Output the (X, Y) coordinate of the center of the cell containing the given text.  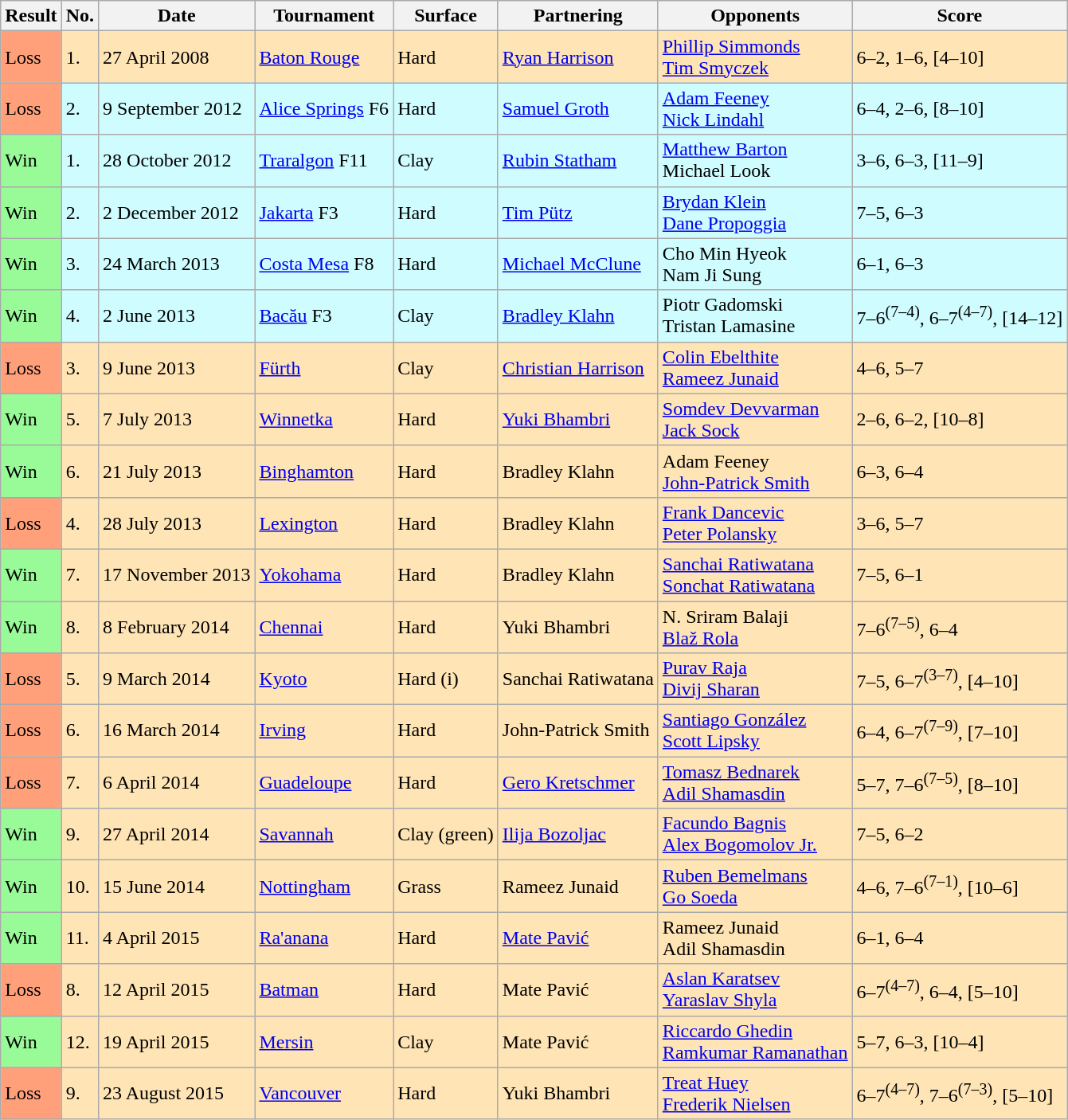
Guadeloupe (324, 782)
9 March 2014 (177, 679)
7–6(7–4), 6–7(4–7), [14–12] (960, 315)
Matthew Barton Michael Look (755, 161)
Samuel Groth (578, 108)
9 June 2013 (177, 368)
2 December 2012 (177, 212)
Traralgon F11 (324, 161)
Riccardo Ghedin Ramkumar Ramanathan (755, 1042)
Rameez Junaid (578, 886)
Tim Pütz (578, 212)
6–1, 6–4 (960, 938)
27 April 2014 (177, 835)
Piotr Gadomski Tristan Lamasine (755, 315)
6–7(4–7), 7–6(7–3), [5–10] (960, 1093)
Costa Mesa F8 (324, 264)
9 September 2012 (177, 108)
Brydan Klein Dane Propoggia (755, 212)
Surface (446, 16)
Colin Ebelthite Rameez Junaid (755, 368)
Jakarta F3 (324, 212)
Ruben Bemelmans Go Soeda (755, 886)
Phillip Simmonds Tim Smyczek (755, 57)
5–7, 6–3, [10–4] (960, 1042)
Christian Harrison (578, 368)
6–7(4–7), 6–4, [5–10] (960, 989)
28 October 2012 (177, 161)
Santiago González Scott Lipsky (755, 731)
Kyoto (324, 679)
4 April 2015 (177, 938)
Sanchai Ratiwatana Sonchat Ratiwatana (755, 575)
8 February 2014 (177, 626)
19 April 2015 (177, 1042)
Baton Rouge (324, 57)
7–5, 6–2 (960, 835)
Tournament (324, 16)
Batman (324, 989)
11. (80, 938)
Score (960, 16)
6 April 2014 (177, 782)
Nottingham (324, 886)
7 July 2013 (177, 419)
Adam Feeney Nick Lindahl (755, 108)
Lexington (324, 523)
Tomasz Bednarek Adil Shamasdin (755, 782)
7–5, 6–1 (960, 575)
5–7, 7–6(7–5), [8–10] (960, 782)
N. Sriram Balaji Blaž Rola (755, 626)
6–1, 6–3 (960, 264)
10. (80, 886)
Frank Dancevic Peter Polansky (755, 523)
24 March 2013 (177, 264)
Cho Min Hyeok Nam Ji Sung (755, 264)
Bacău F3 (324, 315)
12 April 2015 (177, 989)
Winnetka (324, 419)
Grass (446, 886)
4–6, 5–7 (960, 368)
Vancouver (324, 1093)
Clay (green) (446, 835)
Partnering (578, 16)
Mersin (324, 1042)
Ilija Bozoljac (578, 835)
7–5, 6–7(3–7), [4–10] (960, 679)
Aslan Karatsev Yaraslav Shyla (755, 989)
3–6, 5–7 (960, 523)
6–4, 6–7(7–9), [7–10] (960, 731)
Gero Kretschmer (578, 782)
No. (80, 16)
Ra'anana (324, 938)
6–3, 6–4 (960, 472)
15 June 2014 (177, 886)
16 March 2014 (177, 731)
6–4, 2–6, [8–10] (960, 108)
7–5, 6–3 (960, 212)
Binghamton (324, 472)
Somdev Devvarman Jack Sock (755, 419)
Sanchai Ratiwatana (578, 679)
Treat Huey Frederik Nielsen (755, 1093)
Date (177, 16)
21 July 2013 (177, 472)
17 November 2013 (177, 575)
Rameez Junaid Adil Shamasdin (755, 938)
Irving (324, 731)
23 August 2015 (177, 1093)
Yokohama (324, 575)
Savannah (324, 835)
Result (31, 16)
Opponents (755, 16)
3–6, 6–3, [11–9] (960, 161)
7–6(7–5), 6–4 (960, 626)
Fürth (324, 368)
2–6, 6–2, [10–8] (960, 419)
Ryan Harrison (578, 57)
12. (80, 1042)
27 April 2008 (177, 57)
Facundo Bagnis Alex Bogomolov Jr. (755, 835)
Purav Raja Divij Sharan (755, 679)
Hard (i) (446, 679)
John-Patrick Smith (578, 731)
6–2, 1–6, [4–10] (960, 57)
Adam Feeney John-Patrick Smith (755, 472)
Rubin Statham (578, 161)
4–6, 7–6(7–1), [10–6] (960, 886)
28 July 2013 (177, 523)
Chennai (324, 626)
Alice Springs F6 (324, 108)
2 June 2013 (177, 315)
Michael McClune (578, 264)
